Capture the cell that displays the provided text and extract its [x, y] central coordinate. 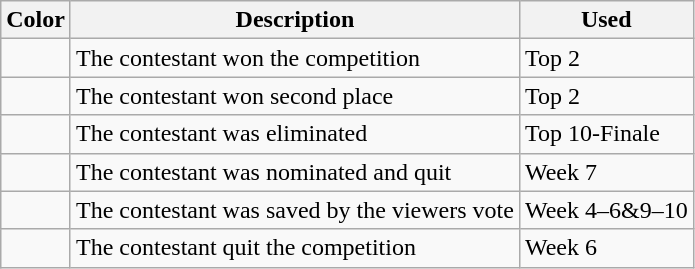
Color [36, 20]
The contestant was nominated and quit [294, 172]
Used [606, 20]
The contestant was eliminated [294, 134]
Top 10-Finale [606, 134]
The contestant won the competition [294, 58]
Week 4–6&9–10 [606, 210]
The contestant won second place [294, 96]
Week 7 [606, 172]
The contestant was saved by the viewers vote [294, 210]
Description [294, 20]
The contestant quit the competition [294, 248]
Week 6 [606, 248]
